Provide the (x, y) coordinate of the cell's center where the given text is located.  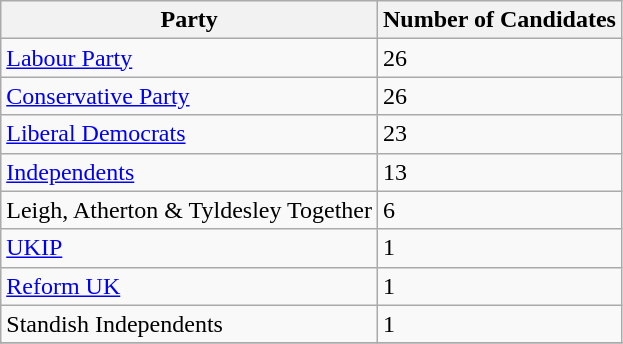
23 (500, 134)
Labour Party (190, 58)
Conservative Party (190, 96)
UKIP (190, 248)
Liberal Democrats (190, 134)
Leigh, Atherton & Tyldesley Together (190, 210)
Party (190, 20)
Reform UK (190, 286)
13 (500, 172)
Number of Candidates (500, 20)
6 (500, 210)
Independents (190, 172)
Standish Independents (190, 324)
